Find where the given text appears and provide that cell's center as (x, y) coordinate. 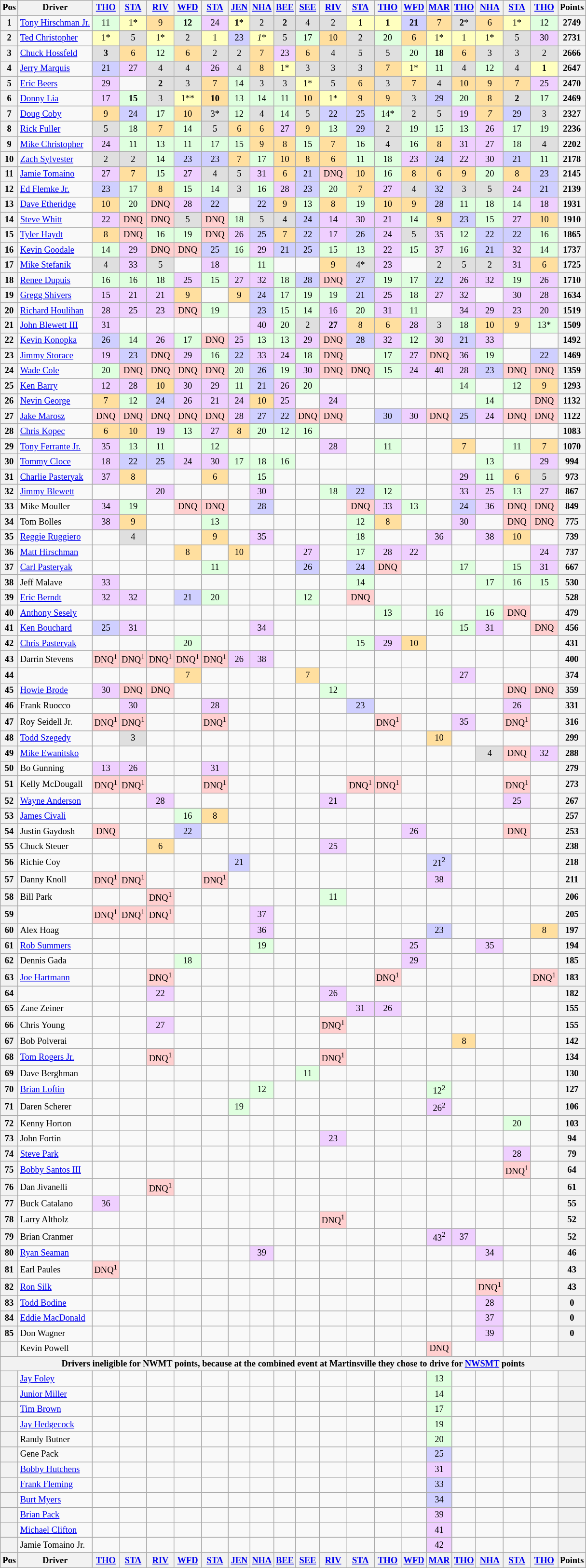
63 (10, 977)
197 (572, 931)
267 (572, 801)
2* (464, 23)
Larry Altholz (55, 1220)
62 (10, 961)
Tim Brown (55, 1409)
737 (572, 553)
667 (572, 567)
Wayne Anderson (55, 801)
Chris Kopec (55, 431)
288 (572, 753)
Tyler Haydt (55, 234)
739 (572, 537)
218 (572, 863)
Bobby Hutchens (55, 1470)
2139 (572, 189)
67 (10, 1041)
262 (439, 1108)
Bobby Santos III (55, 1170)
Brian Pack (55, 1515)
84 (10, 1318)
Howie Brode (55, 690)
Richie Coy (55, 863)
Ed Flemke Jr. (55, 189)
Anthony Sesely (55, 612)
Dan Jivanelli (55, 1188)
Wade Cole (55, 371)
359 (572, 690)
238 (572, 847)
Reggie Ruggiero (55, 537)
1359 (572, 371)
182 (572, 993)
Carl Pasteryak (55, 567)
14* (388, 114)
Todd Szegedy (55, 739)
1** (188, 98)
Frank Fleming (55, 1485)
Roy Seidell Jr. (55, 722)
122 (439, 1090)
211 (572, 880)
Chuck Hossfeld (55, 53)
867 (572, 492)
2178 (572, 159)
2145 (572, 175)
432 (439, 1237)
Eric Berndt (55, 598)
Bo Gunning (55, 769)
1725 (572, 265)
Gene Pack (55, 1454)
775 (572, 522)
Kevin Powell (55, 1349)
53 (10, 816)
76 (10, 1188)
257 (572, 816)
142 (572, 1041)
Dave Etheridge (55, 204)
71 (10, 1108)
Charlie Pasteryak (55, 476)
Jerry Marquis (55, 68)
134 (572, 1057)
1710 (572, 281)
185 (572, 961)
Tom Bolles (55, 522)
70 (10, 1090)
Steve Whitt (55, 220)
279 (572, 769)
Ken Bouchard (55, 628)
James Civali (55, 816)
2749 (572, 23)
206 (572, 897)
1469 (572, 356)
68 (10, 1057)
John Fortin (55, 1139)
75 (10, 1170)
Gregg Shivers (55, 295)
54 (10, 831)
183 (572, 977)
528 (572, 598)
103 (572, 1123)
Eddie MacDonald (55, 1318)
1293 (572, 386)
Earl Paules (55, 1270)
Bob Polverai (55, 1041)
1931 (572, 204)
Bill Park (55, 897)
2731 (572, 39)
273 (572, 785)
479 (572, 612)
130 (572, 1073)
59 (10, 915)
2236 (572, 129)
Doug Coby (55, 114)
1083 (572, 431)
47 (10, 722)
1492 (572, 340)
Mike Ewanitsko (55, 753)
253 (572, 831)
2666 (572, 53)
John Blewett III (55, 326)
Brian Loftin (55, 1090)
Renee Dupuis (55, 281)
1122 (572, 417)
56 (10, 863)
51 (10, 785)
Tommy Cloce (55, 462)
Kevin Goodale (55, 250)
69 (10, 1073)
Richard Houlihan (55, 311)
60 (10, 931)
73 (10, 1139)
374 (572, 676)
48 (10, 739)
Steve Park (55, 1153)
1070 (572, 446)
Mike Stefanik (55, 265)
Danny Knoll (55, 880)
2327 (572, 114)
Dennis Gada (55, 961)
Jamie Tomaino (55, 175)
973 (572, 476)
2202 (572, 144)
Junior Miller (55, 1394)
Don Wagner (55, 1334)
2469 (572, 98)
72 (10, 1123)
Todd Bodine (55, 1303)
Eric Beers (55, 84)
77 (10, 1203)
Tony Ferrante Jr. (55, 446)
Rob Summers (55, 946)
Mike Christopher (55, 144)
431 (572, 643)
Ken Barry (55, 386)
849 (572, 507)
2647 (572, 68)
45 (10, 690)
Jimmy Blewett (55, 492)
331 (572, 706)
400 (572, 660)
205 (572, 915)
1509 (572, 326)
Tom Rogers Jr. (55, 1057)
49 (10, 753)
1132 (572, 401)
Justin Gaydosh (55, 831)
Tony Hirschman Jr. (55, 23)
Joe Hartmann (55, 977)
2470 (572, 84)
Buck Catalano (55, 1203)
66 (10, 1025)
Rick Fuller (55, 129)
127 (572, 1090)
Randy Butner (55, 1440)
316 (572, 722)
Ryan Seaman (55, 1254)
83 (10, 1303)
78 (10, 1220)
Jay Foley (55, 1379)
Brian Cranmer (55, 1237)
1634 (572, 295)
Ted Christopher (55, 39)
299 (572, 739)
82 (10, 1287)
530 (572, 582)
85 (10, 1334)
Chris Pasteryak (55, 643)
Chuck Steuer (55, 847)
Daren Scherer (55, 1108)
212 (439, 863)
Dave Berghman (55, 1073)
106 (572, 1108)
Mike Mouller (55, 507)
Ron Silk (55, 1287)
456 (572, 628)
Frank Ruocco (55, 706)
1865 (572, 234)
1737 (572, 250)
Jeff Malave (55, 582)
Kevin Konopka (55, 340)
13* (544, 326)
Chris Young (55, 1025)
1910 (572, 220)
1519 (572, 311)
Zane Zeiner (55, 1009)
58 (10, 897)
94 (572, 1139)
Donny Lia (55, 98)
Kenny Horton (55, 1123)
57 (10, 880)
74 (10, 1153)
44 (10, 676)
Michael Clifton (55, 1530)
80 (10, 1254)
3* (215, 114)
Alex Hoag (55, 931)
Jake Marosz (55, 417)
81 (10, 1270)
4* (361, 265)
194 (572, 946)
Jay Hedgecock (55, 1424)
Darrin Stevens (55, 660)
Zach Sylvester (55, 159)
Drivers ineligible for NWMT points, because at the combined event at Martinsville they chose to drive for NWSMT points (293, 1364)
Jimmy Storace (55, 356)
65 (10, 1009)
Kelly McDougall (55, 785)
Matt Hirschman (55, 553)
Burt Myers (55, 1500)
50 (10, 769)
Jamie Tomaino Jr. (55, 1545)
994 (572, 462)
Nevin George (55, 401)
